Detect which cell encompasses the target text, then output its (x, y) center coordinate. 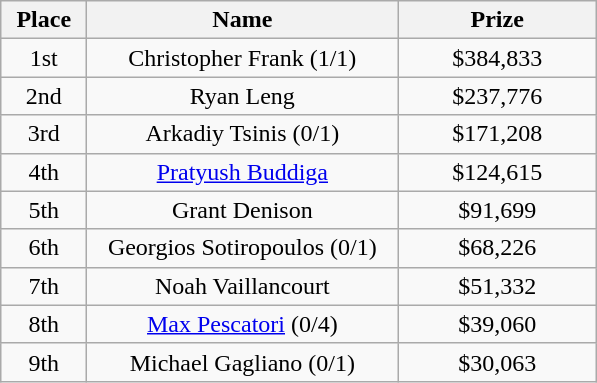
Arkadiy Tsinis (0/1) (242, 134)
4th (44, 172)
Prize (498, 20)
$68,226 (498, 248)
Georgios Sotiropoulos (0/1) (242, 248)
3rd (44, 134)
Place (44, 20)
$39,060 (498, 324)
$51,332 (498, 286)
Ryan Leng (242, 96)
$171,208 (498, 134)
5th (44, 210)
Pratyush Buddiga (242, 172)
Christopher Frank (1/1) (242, 58)
2nd (44, 96)
Noah Vaillancourt (242, 286)
$124,615 (498, 172)
8th (44, 324)
Name (242, 20)
$91,699 (498, 210)
1st (44, 58)
$237,776 (498, 96)
Grant Denison (242, 210)
Michael Gagliano (0/1) (242, 362)
6th (44, 248)
$30,063 (498, 362)
$384,833 (498, 58)
Max Pescatori (0/4) (242, 324)
7th (44, 286)
9th (44, 362)
